Scan for the cell matching the given text and deliver its (X, Y) coordinate at center. 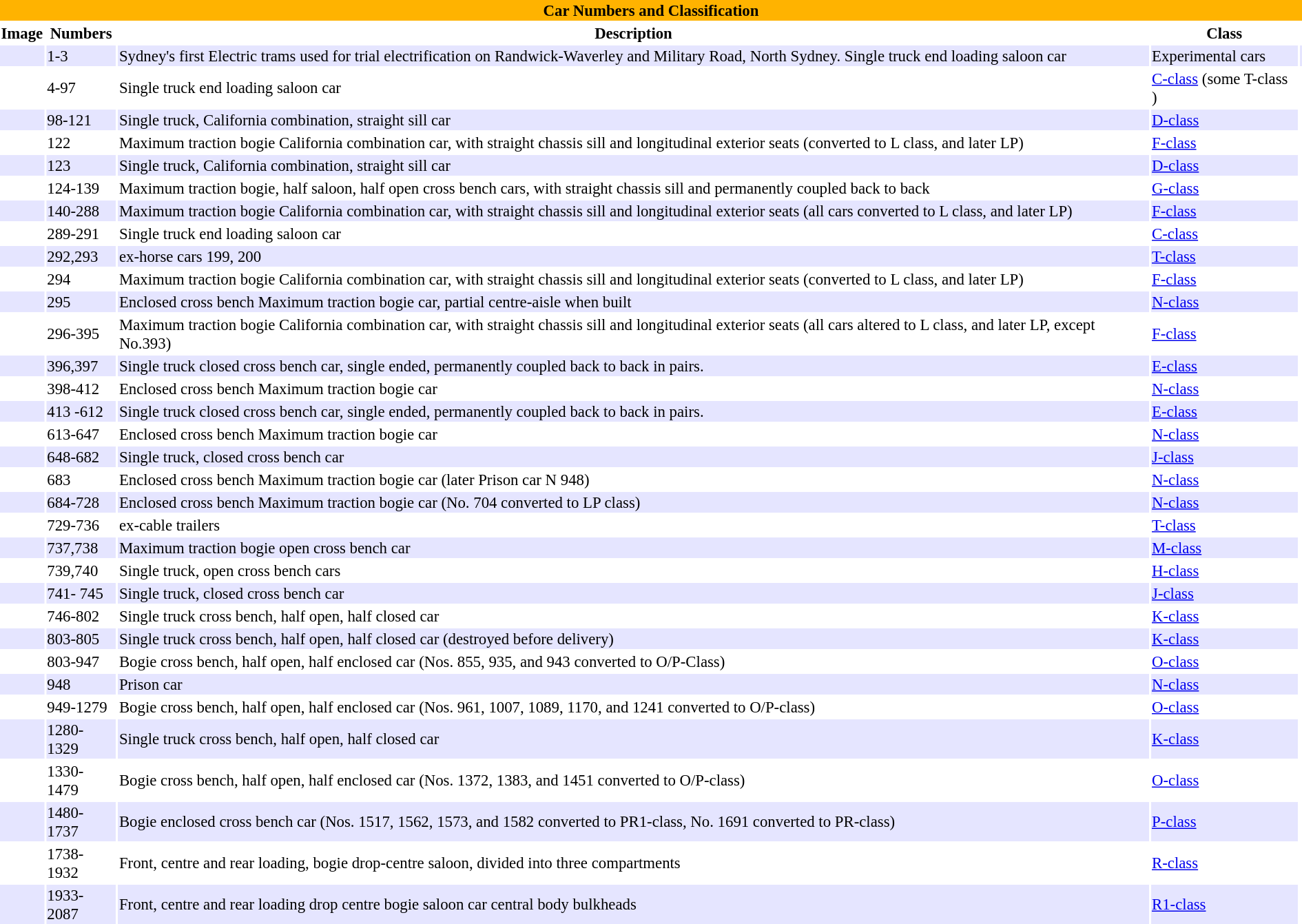
G-class (1225, 188)
1330-1479 (81, 780)
Experimental cars (1225, 56)
396,397 (81, 366)
4-97 (81, 88)
C-class (1225, 234)
Numbers (81, 33)
739,740 (81, 571)
948 (81, 684)
140-288 (81, 211)
Bogie enclosed cross bench car (Nos. 1517, 1562, 1573, and 1582 converted to PR1-class, No. 1691 converted to PR-class) (633, 821)
Prison car (633, 684)
737,738 (81, 548)
729-736 (81, 525)
294 (81, 279)
123 (81, 165)
1933-2087 (81, 904)
Front, centre and rear loading, bogie drop-centre saloon, divided into three compartments (633, 863)
Enclosed cross bench Maximum traction bogie car (later Prison car N 948) (633, 480)
296-395 (81, 333)
Bogie cross bench, half open, half enclosed car (Nos. 961, 1007, 1089, 1170, and 1241 converted to O/P-class) (633, 707)
413 -612 (81, 411)
Enclosed cross bench Maximum traction bogie car, partial centre-aisle when built (633, 302)
398-412 (81, 389)
Front, centre and rear loading drop centre bogie saloon car central body bulkheads (633, 904)
648-682 (81, 457)
R1-class (1225, 904)
1280-1329 (81, 739)
ex-cable trailers (633, 525)
949-1279 (81, 707)
Single truck, open cross bench cars (633, 571)
Enclosed cross bench Maximum traction bogie car (No. 704 converted to LP class) (633, 502)
Class (1225, 33)
1-3 (81, 56)
124-139 (81, 188)
P-class (1225, 821)
Bogie cross bench, half open, half enclosed car (Nos. 855, 935, and 943 converted to O/P-Class) (633, 661)
98-121 (81, 120)
Car Numbers and Classification (651, 10)
Maximum traction bogie open cross bench car (633, 548)
M-class (1225, 548)
ex-horse cars 199, 200 (633, 256)
C-class (some T-class ) (1225, 88)
613-647 (81, 434)
R-class (1225, 863)
684-728 (81, 502)
1738-1932 (81, 863)
Single truck cross bench, half open, half closed car (destroyed before delivery) (633, 639)
122 (81, 143)
803-947 (81, 661)
289-291 (81, 234)
683 (81, 480)
Image (22, 33)
746-802 (81, 616)
803-805 (81, 639)
H-class (1225, 571)
1480-1737 (81, 821)
292,293 (81, 256)
Description (633, 33)
Maximum traction bogie, half saloon, half open cross bench cars, with straight chassis sill and permanently coupled back to back (633, 188)
295 (81, 302)
741- 745 (81, 593)
Bogie cross bench, half open, half enclosed car (Nos. 1372, 1383, and 1451 converted to O/P-class) (633, 780)
